Output the [x, y] coordinate of the center of the cell containing the given text.  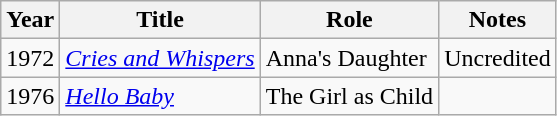
Uncredited [498, 58]
The Girl as Child [349, 96]
Anna's Daughter [349, 58]
Title [160, 20]
Notes [498, 20]
Cries and Whispers [160, 58]
1972 [30, 58]
Year [30, 20]
Role [349, 20]
Hello Baby [160, 96]
1976 [30, 96]
